Extract the [X, Y] coordinate from the center of the cell holding the provided text.  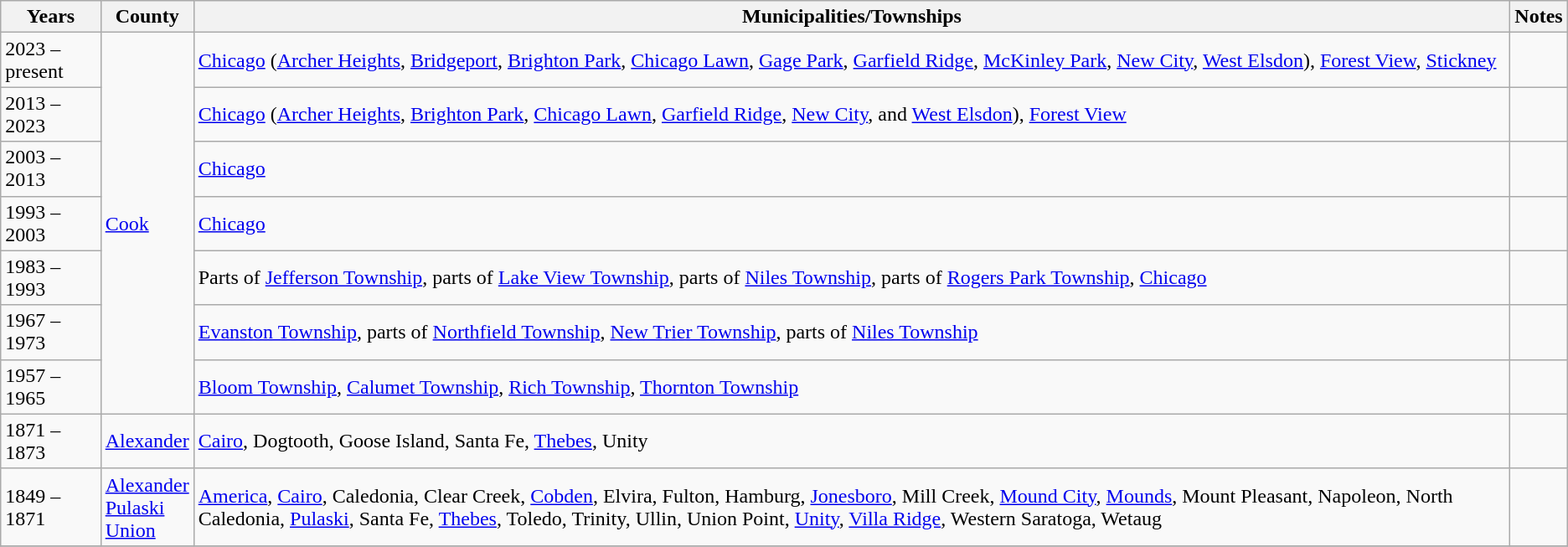
Cook [147, 223]
1957 – 1965 [50, 387]
Alexander [147, 441]
2023 – present [50, 60]
1871 – 1873 [50, 441]
Notes [1539, 17]
1983 – 1993 [50, 278]
Cairo, Dogtooth, Goose Island, Santa Fe, Thebes, Unity [852, 441]
Evanston Township, parts of Northfield Township, New Trier Township, parts of Niles Township [852, 332]
Bloom Township, Calumet Township, Rich Township, Thornton Township [852, 387]
Municipalities/Townships [852, 17]
1993 – 2003 [50, 223]
1849 – 1871 [50, 507]
Parts of Jefferson Township, parts of Lake View Township, parts of Niles Township, parts of Rogers Park Township, Chicago [852, 278]
2003 – 2013 [50, 169]
1967 – 1973 [50, 332]
AlexanderPulaskiUnion [147, 507]
County [147, 17]
Years [50, 17]
2013 – 2023 [50, 114]
Chicago (Archer Heights, Brighton Park, Chicago Lawn, Garfield Ridge, New City, and West Elsdon), Forest View [852, 114]
